Return (x, y) of the center of cell containing provided text 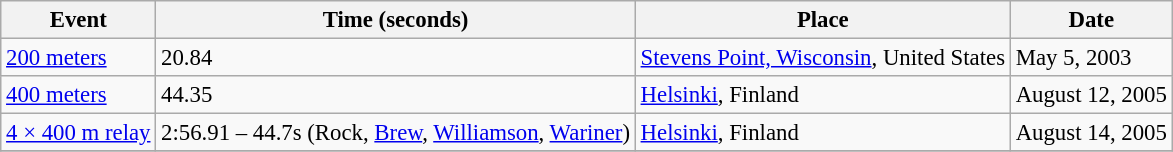
Event (78, 20)
August 12, 2005 (1091, 95)
200 meters (78, 58)
2:56.91 – 44.7s (Rock, Brew, Williamson, Wariner) (396, 133)
May 5, 2003 (1091, 58)
Date (1091, 20)
Place (822, 20)
August 14, 2005 (1091, 133)
20.84 (396, 58)
44.35 (396, 95)
4 × 400 m relay (78, 133)
400 meters (78, 95)
Time (seconds) (396, 20)
Stevens Point, Wisconsin, United States (822, 58)
